Return the [x, y] coordinate for the center point of the cell that contains the specified text.  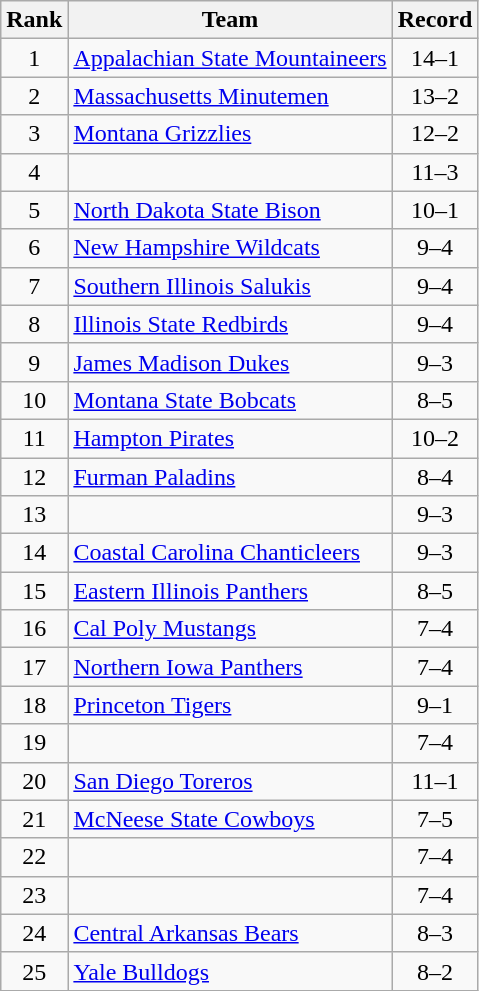
4 [34, 172]
1 [34, 58]
22 [34, 857]
3 [34, 134]
19 [34, 743]
San Diego Toreros [230, 781]
23 [34, 895]
Team [230, 20]
14–1 [435, 58]
Southern Illinois Salukis [230, 286]
Record [435, 20]
6 [34, 248]
8–4 [435, 477]
7–5 [435, 819]
New Hampshire Wildcats [230, 248]
Cal Poly Mustangs [230, 629]
10–1 [435, 210]
10–2 [435, 438]
McNeese State Cowboys [230, 819]
16 [34, 629]
Appalachian State Mountaineers [230, 58]
Northern Iowa Panthers [230, 667]
15 [34, 591]
Montana State Bobcats [230, 400]
8–3 [435, 933]
12–2 [435, 134]
11–1 [435, 781]
5 [34, 210]
Eastern Illinois Panthers [230, 591]
11 [34, 438]
14 [34, 553]
Hampton Pirates [230, 438]
13–2 [435, 96]
8–2 [435, 971]
21 [34, 819]
Central Arkansas Bears [230, 933]
25 [34, 971]
James Madison Dukes [230, 362]
10 [34, 400]
9 [34, 362]
18 [34, 705]
12 [34, 477]
2 [34, 96]
8 [34, 324]
11–3 [435, 172]
Montana Grizzlies [230, 134]
20 [34, 781]
7 [34, 286]
Coastal Carolina Chanticleers [230, 553]
Yale Bulldogs [230, 971]
24 [34, 933]
13 [34, 515]
Furman Paladins [230, 477]
Massachusetts Minutemen [230, 96]
Rank [34, 20]
Illinois State Redbirds [230, 324]
17 [34, 667]
North Dakota State Bison [230, 210]
9–1 [435, 705]
Princeton Tigers [230, 705]
